Capture the cell that displays the provided text and extract its [X, Y] central coordinate. 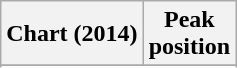
Peakposition [189, 34]
Chart (2014) [72, 34]
